Capture the cell that displays the provided text and extract its (X, Y) central coordinate. 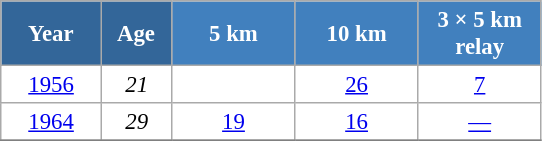
3 × 5 km relay (480, 34)
10 km (356, 34)
Year (52, 34)
29 (136, 122)
— (480, 122)
1964 (52, 122)
7 (480, 85)
21 (136, 85)
26 (356, 85)
19 (234, 122)
Age (136, 34)
1956 (52, 85)
5 km (234, 34)
16 (356, 122)
